Identify which cell holds the provided text, then report its (x, y) central coordinate. 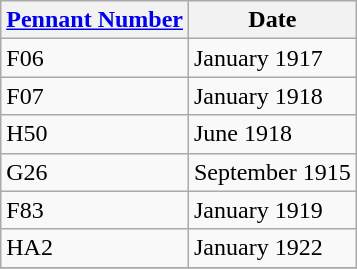
G26 (95, 172)
Date (272, 20)
F07 (95, 96)
F06 (95, 58)
F83 (95, 210)
January 1922 (272, 248)
Pennant Number (95, 20)
January 1917 (272, 58)
January 1918 (272, 96)
September 1915 (272, 172)
June 1918 (272, 134)
HA2 (95, 248)
January 1919 (272, 210)
H50 (95, 134)
